Return the (X, Y) coordinate for the center point of the cell that contains the specified text.  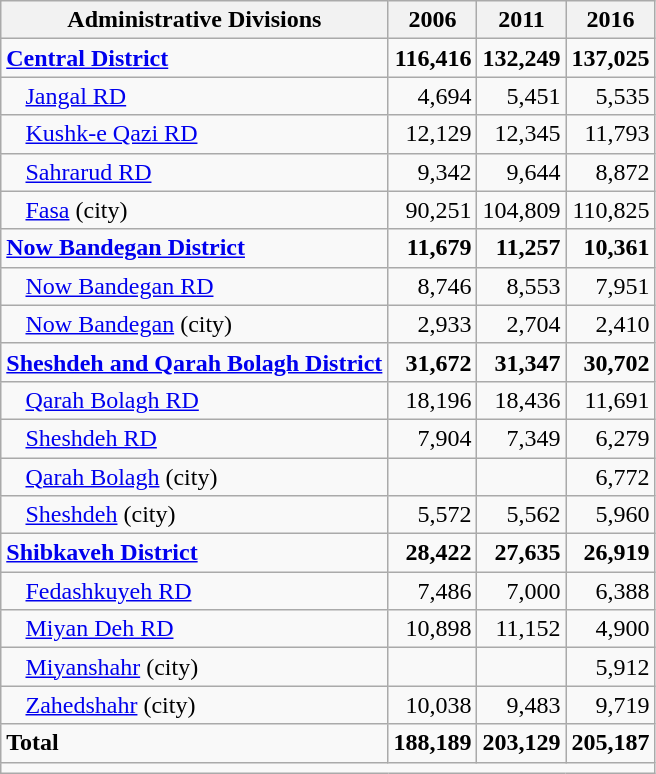
9,719 (610, 705)
7,904 (432, 438)
132,249 (522, 58)
Fasa (city) (194, 210)
Qarah Bolagh (city) (194, 477)
12,345 (522, 134)
Sheshdeh RD (194, 438)
11,691 (610, 400)
10,361 (610, 248)
11,679 (432, 248)
Kushk-e Qazi RD (194, 134)
18,436 (522, 400)
11,793 (610, 134)
4,694 (432, 96)
104,809 (522, 210)
8,746 (432, 286)
Sheshdeh (city) (194, 515)
30,702 (610, 362)
9,644 (522, 172)
Jangal RD (194, 96)
5,960 (610, 515)
Miyanshahr (city) (194, 667)
90,251 (432, 210)
5,451 (522, 96)
Administrative Divisions (194, 20)
2016 (610, 20)
Zahedshahr (city) (194, 705)
28,422 (432, 553)
5,562 (522, 515)
7,349 (522, 438)
110,825 (610, 210)
7,486 (432, 591)
2006 (432, 20)
137,025 (610, 58)
26,919 (610, 553)
Now Bandegan (city) (194, 324)
12,129 (432, 134)
188,189 (432, 743)
2,933 (432, 324)
Miyan Deh RD (194, 629)
Shibkaveh District (194, 553)
4,900 (610, 629)
7,951 (610, 286)
31,347 (522, 362)
Central District (194, 58)
Fedashkuyeh RD (194, 591)
5,912 (610, 667)
6,772 (610, 477)
11,152 (522, 629)
10,038 (432, 705)
6,279 (610, 438)
27,635 (522, 553)
8,872 (610, 172)
Sheshdeh and Qarah Bolagh District (194, 362)
5,535 (610, 96)
11,257 (522, 248)
6,388 (610, 591)
Now Bandegan District (194, 248)
203,129 (522, 743)
9,483 (522, 705)
116,416 (432, 58)
7,000 (522, 591)
10,898 (432, 629)
2,410 (610, 324)
Total (194, 743)
Sahrarud RD (194, 172)
Qarah Bolagh RD (194, 400)
205,187 (610, 743)
8,553 (522, 286)
2,704 (522, 324)
5,572 (432, 515)
2011 (522, 20)
31,672 (432, 362)
18,196 (432, 400)
9,342 (432, 172)
Now Bandegan RD (194, 286)
